Locate the cell with the specified text and output its (x, y) center coordinate. 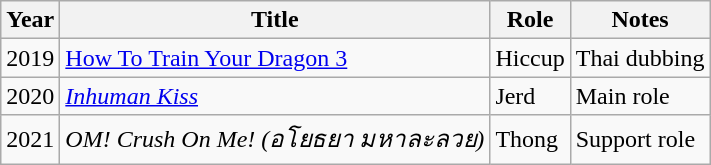
Inhuman Kiss (275, 96)
Hiccup (530, 58)
Year (30, 20)
Thong (530, 140)
How To Train Your Dragon 3 (275, 58)
Main role (640, 96)
Role (530, 20)
Support role (640, 140)
2020 (30, 96)
Thai dubbing (640, 58)
Notes (640, 20)
Jerd (530, 96)
OM! Crush On Me! (อโยธยา มหาละลวย) (275, 140)
Title (275, 20)
2021 (30, 140)
2019 (30, 58)
